From the cell containing the given text, extract its center point as (X, Y) coordinate. 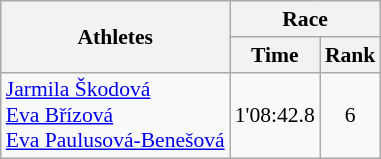
Time (275, 55)
1'08:42.8 (275, 116)
Race (306, 19)
6 (350, 116)
Jarmila ŠkodováEva BřízováEva Paulusová-Benešová (116, 116)
Athletes (116, 36)
Rank (350, 55)
